Capture the cell that displays the provided text and extract its (X, Y) central coordinate. 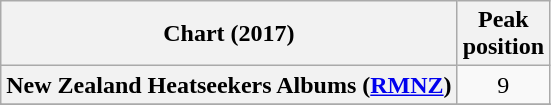
New Zealand Heatseekers Albums (RMNZ) (229, 85)
Peakposition (503, 34)
9 (503, 85)
Chart (2017) (229, 34)
